From the cell containing the given text, extract its center point as (x, y) coordinate. 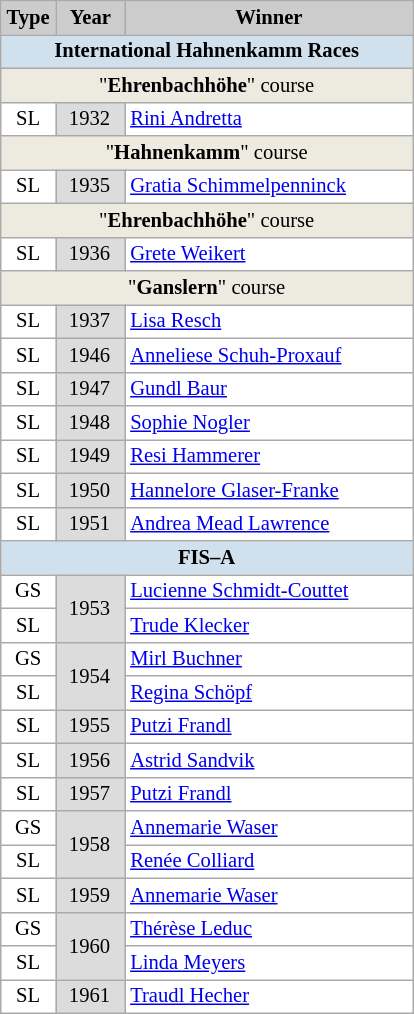
Hannelore Glaser-Franke (268, 490)
Lucienne Schmidt-Couttet (268, 591)
FIS–A (207, 557)
1935 (91, 186)
Linda Meyers (268, 963)
Grete Weikert (268, 254)
Anneliese Schuh-Proxauf (268, 355)
Rini Andretta (268, 119)
1958 (91, 844)
Andrea Mead Lawrence (268, 524)
Regina Schöpf (268, 693)
1955 (91, 726)
1949 (91, 456)
1937 (91, 321)
"Ganslern" course (207, 287)
International Hahnenkamm Races (207, 51)
Gundl Baur (268, 389)
1960 (91, 946)
Resi Hammerer (268, 456)
1948 (91, 423)
Sophie Nogler (268, 423)
1961 (91, 996)
1936 (91, 254)
Lisa Resch (268, 321)
Mirl Buchner (268, 659)
Renée Colliard (268, 861)
1959 (91, 895)
1954 (91, 676)
1956 (91, 760)
Year (91, 17)
1951 (91, 524)
Type (28, 17)
Gratia Schimmelpenninck (268, 186)
1957 (91, 794)
"Hahnenkamm" course (207, 153)
Winner (268, 17)
Trude Klecker (268, 625)
1953 (91, 608)
1947 (91, 389)
Thérèse Leduc (268, 929)
1946 (91, 355)
1950 (91, 490)
Traudl Hecher (268, 996)
Astrid Sandvik (268, 760)
1932 (91, 119)
